Return (X, Y) of the center of cell containing provided text 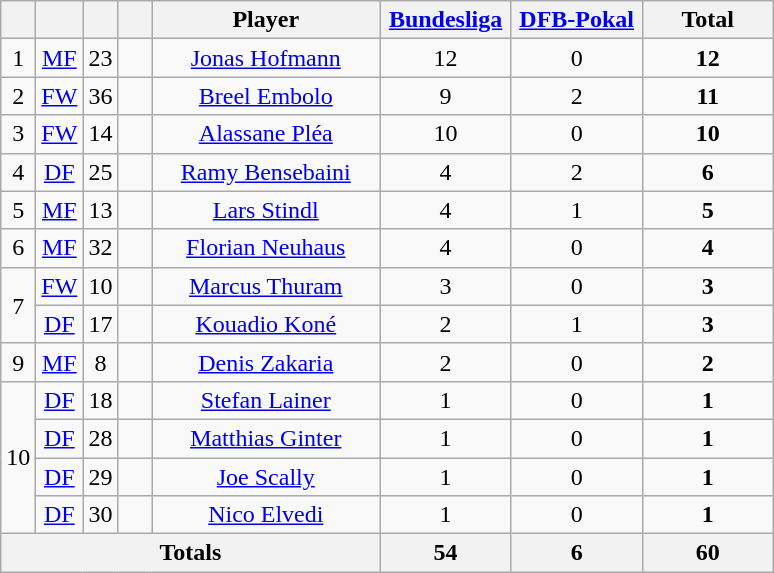
Kouadio Koné (266, 324)
Jonas Hofmann (266, 58)
29 (100, 477)
Alassane Pléa (266, 134)
14 (100, 134)
Lars Stindl (266, 210)
Marcus Thuram (266, 286)
Player (266, 20)
18 (100, 400)
DFB-Pokal (576, 20)
32 (100, 248)
8 (100, 362)
54 (446, 553)
11 (708, 96)
23 (100, 58)
Florian Neuhaus (266, 248)
25 (100, 172)
Bundesliga (446, 20)
36 (100, 96)
28 (100, 438)
Ramy Bensebaini (266, 172)
Total (708, 20)
60 (708, 553)
Breel Embolo (266, 96)
Stefan Lainer (266, 400)
13 (100, 210)
Totals (190, 553)
Nico Elvedi (266, 515)
Matthias Ginter (266, 438)
7 (18, 305)
17 (100, 324)
30 (100, 515)
Denis Zakaria (266, 362)
Joe Scally (266, 477)
